Provide the (X, Y) coordinate of the cell's center where the given text is located.  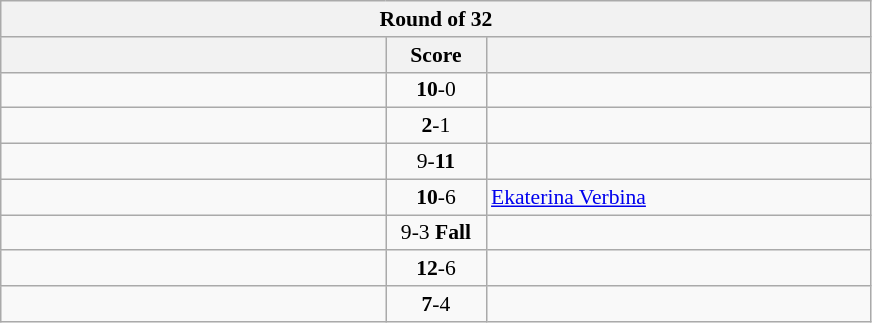
9-3 Fall (436, 233)
9-11 (436, 162)
10-0 (436, 90)
Ekaterina Verbina (678, 197)
7-4 (436, 304)
Score (436, 55)
2-1 (436, 126)
Round of 32 (436, 19)
10-6 (436, 197)
12-6 (436, 269)
